Identify which cell holds the provided text, then report its (x, y) central coordinate. 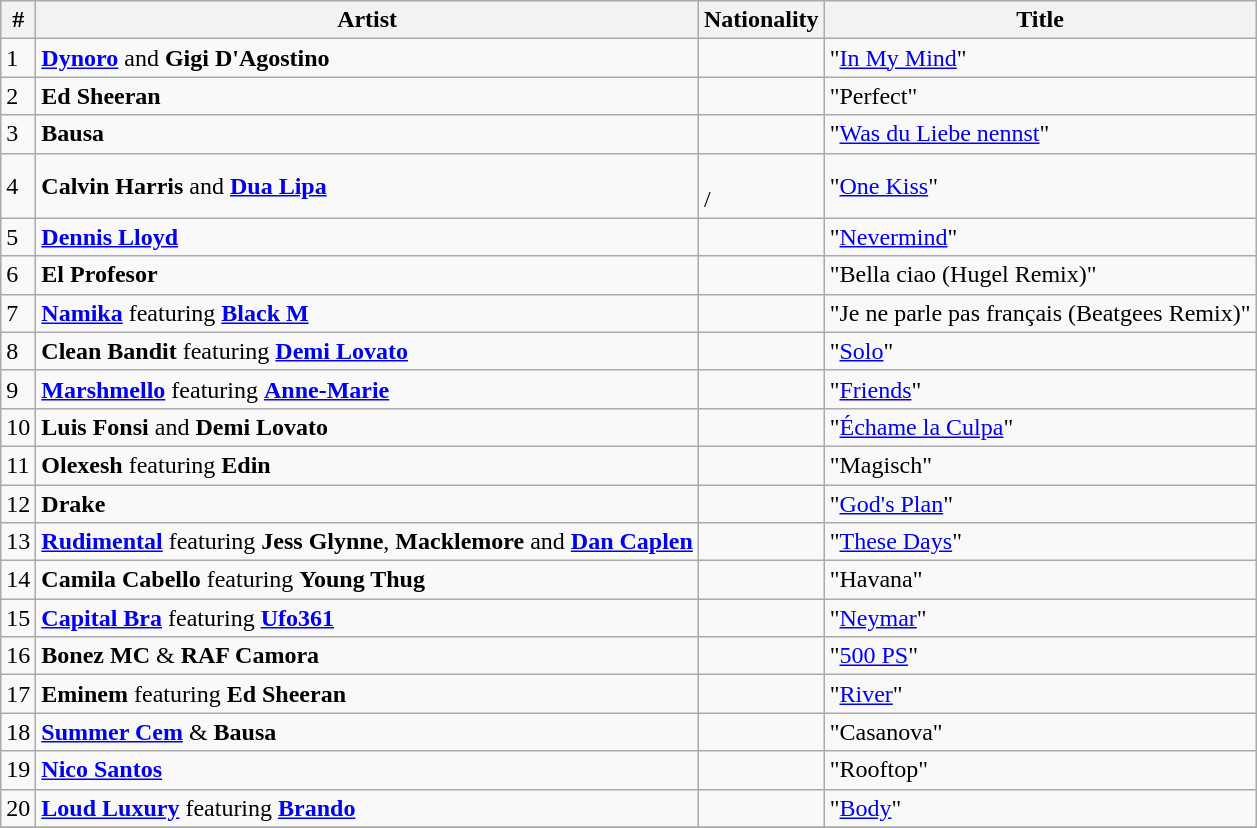
"River" (1040, 694)
"Rooftop" (1040, 770)
14 (18, 580)
6 (18, 275)
"Bella ciao (Hugel Remix)" (1040, 275)
4 (18, 186)
15 (18, 618)
"Neymar" (1040, 618)
16 (18, 656)
"These Days" (1040, 542)
Summer Cem & Bausa (368, 732)
"Magisch" (1040, 465)
Camila Cabello featuring Young Thug (368, 580)
# (18, 20)
"Body" (1040, 808)
Dennis Lloyd (368, 237)
Luis Fonsi and Demi Lovato (368, 427)
Calvin Harris and Dua Lipa (368, 186)
"Nevermind" (1040, 237)
20 (18, 808)
"Casanova" (1040, 732)
Marshmello featuring Anne-Marie (368, 389)
Dynoro and Gigi D'Agostino (368, 58)
Title (1040, 20)
"Je ne parle pas français (Beatgees Remix)" (1040, 313)
5 (18, 237)
9 (18, 389)
"In My Mind" (1040, 58)
Nationality (761, 20)
3 (18, 134)
Olexesh featuring Edin (368, 465)
Eminem featuring Ed Sheeran (368, 694)
Bausa (368, 134)
Clean Bandit featuring Demi Lovato (368, 351)
2 (18, 96)
Namika featuring Black M (368, 313)
Nico Santos (368, 770)
7 (18, 313)
13 (18, 542)
17 (18, 694)
"Friends" (1040, 389)
/ (761, 186)
Drake (368, 503)
"One Kiss" (1040, 186)
"God's Plan" (1040, 503)
11 (18, 465)
10 (18, 427)
"Échame la Culpa" (1040, 427)
Bonez MC & RAF Camora (368, 656)
"Havana" (1040, 580)
18 (18, 732)
"Perfect" (1040, 96)
8 (18, 351)
12 (18, 503)
1 (18, 58)
Capital Bra featuring Ufo361 (368, 618)
Rudimental featuring Jess Glynne, Macklemore and Dan Caplen (368, 542)
"Solo" (1040, 351)
Ed Sheeran (368, 96)
El Profesor (368, 275)
Artist (368, 20)
19 (18, 770)
"Was du Liebe nennst" (1040, 134)
"500 PS" (1040, 656)
Loud Luxury featuring Brando (368, 808)
